Search for the cell housing the specified text and yield its [x, y] center coordinate. 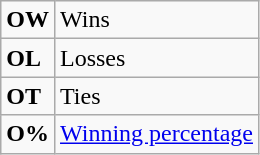
Wins [156, 20]
Losses [156, 58]
OT [28, 96]
OW [28, 20]
O% [28, 134]
Ties [156, 96]
Winning percentage [156, 134]
OL [28, 58]
